Capture the cell that displays the provided text and extract its [X, Y] central coordinate. 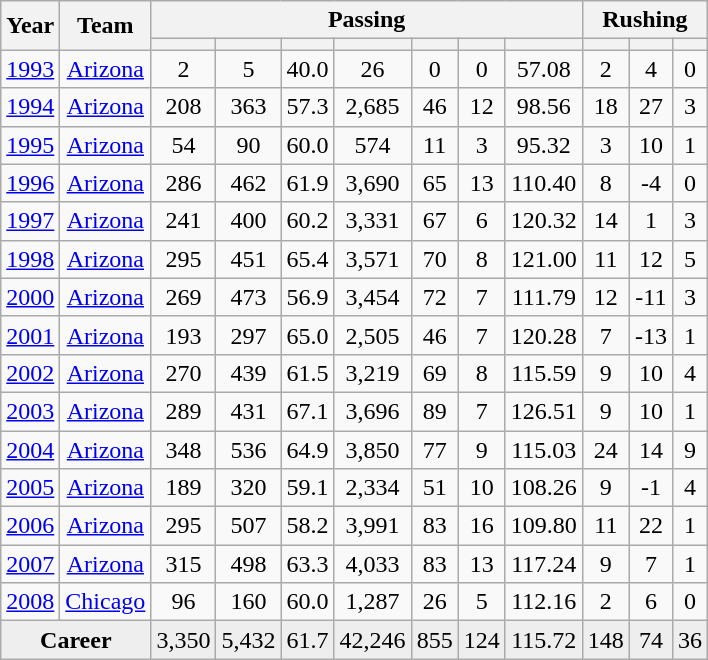
109.80 [544, 526]
3,331 [372, 221]
3,690 [372, 183]
3,350 [184, 640]
61.5 [308, 373]
112.16 [544, 602]
61.7 [308, 640]
115.59 [544, 373]
Chicago [106, 602]
115.72 [544, 640]
124 [482, 640]
57.08 [544, 69]
1993 [30, 69]
Team [106, 26]
67 [434, 221]
90 [248, 145]
5,432 [248, 640]
40.0 [308, 69]
-1 [650, 488]
96 [184, 602]
1998 [30, 259]
193 [184, 335]
120.28 [544, 335]
1995 [30, 145]
110.40 [544, 183]
2005 [30, 488]
56.9 [308, 297]
61.9 [308, 183]
1,287 [372, 602]
189 [184, 488]
120.32 [544, 221]
-4 [650, 183]
431 [248, 411]
439 [248, 373]
2006 [30, 526]
-11 [650, 297]
-13 [650, 335]
59.1 [308, 488]
51 [434, 488]
3,219 [372, 373]
507 [248, 526]
2004 [30, 449]
126.51 [544, 411]
2003 [30, 411]
22 [650, 526]
98.56 [544, 107]
Career [76, 640]
315 [184, 564]
108.26 [544, 488]
69 [434, 373]
74 [650, 640]
148 [606, 640]
3,571 [372, 259]
72 [434, 297]
289 [184, 411]
70 [434, 259]
1997 [30, 221]
65.0 [308, 335]
2008 [30, 602]
54 [184, 145]
3,850 [372, 449]
1994 [30, 107]
2001 [30, 335]
297 [248, 335]
498 [248, 564]
286 [184, 183]
95.32 [544, 145]
241 [184, 221]
65.4 [308, 259]
27 [650, 107]
536 [248, 449]
77 [434, 449]
348 [184, 449]
1996 [30, 183]
2,334 [372, 488]
18 [606, 107]
462 [248, 183]
65 [434, 183]
117.24 [544, 564]
42,246 [372, 640]
63.3 [308, 564]
16 [482, 526]
Rushing [644, 20]
2002 [30, 373]
160 [248, 602]
2000 [30, 297]
121.00 [544, 259]
60.2 [308, 221]
Passing [366, 20]
363 [248, 107]
89 [434, 411]
67.1 [308, 411]
855 [434, 640]
111.79 [544, 297]
2007 [30, 564]
2,685 [372, 107]
400 [248, 221]
57.3 [308, 107]
58.2 [308, 526]
269 [184, 297]
208 [184, 107]
24 [606, 449]
3,991 [372, 526]
3,454 [372, 297]
36 [690, 640]
2,505 [372, 335]
4,033 [372, 564]
115.03 [544, 449]
473 [248, 297]
320 [248, 488]
451 [248, 259]
574 [372, 145]
270 [184, 373]
64.9 [308, 449]
Year [30, 26]
3,696 [372, 411]
